Pinpoint the cell where the given text exists, returning its [x, y] midpoint coordinate. 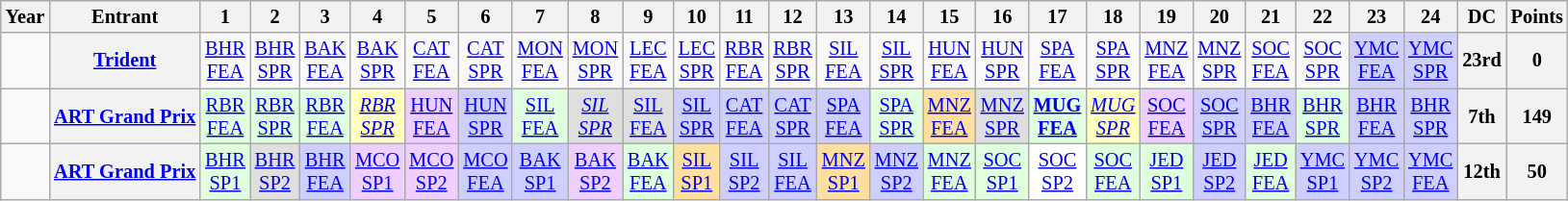
0 [1537, 61]
LECSPR [697, 61]
JEDSP2 [1219, 171]
MONFEA [539, 61]
MNZSP2 [897, 171]
SILSP1 [697, 171]
15 [949, 16]
7th [1481, 116]
MCOSP1 [377, 171]
SILSP2 [744, 171]
Trident [125, 61]
BHRSP2 [275, 171]
MUGSPR [1113, 116]
149 [1537, 116]
YMCSPR [1430, 61]
Points [1537, 16]
23 [1376, 16]
Year [25, 16]
11 [744, 16]
10 [697, 16]
14 [897, 16]
YMCSP2 [1376, 171]
4 [377, 16]
12 [792, 16]
BAKSPR [377, 61]
20 [1219, 16]
BAKSP1 [539, 171]
3 [325, 16]
16 [1003, 16]
17 [1058, 16]
8 [595, 16]
LECFEA [649, 61]
50 [1537, 171]
5 [431, 16]
21 [1271, 16]
12th [1481, 171]
BAKSP2 [595, 171]
13 [843, 16]
JEDFEA [1271, 171]
22 [1323, 16]
Entrant [125, 16]
JEDSP1 [1167, 171]
23rd [1481, 61]
BHRSP1 [225, 171]
19 [1167, 16]
18 [1113, 16]
MNZSP1 [843, 171]
7 [539, 16]
MUGFEA [1058, 116]
MONSPR [595, 61]
SOCSP2 [1058, 171]
YMCSP1 [1323, 171]
24 [1430, 16]
SOCSP1 [1003, 171]
1 [225, 16]
MCOSP2 [431, 171]
6 [485, 16]
MCOFEA [485, 171]
2 [275, 16]
DC [1481, 16]
9 [649, 16]
